Identify which cell holds the provided text, then report its (X, Y) central coordinate. 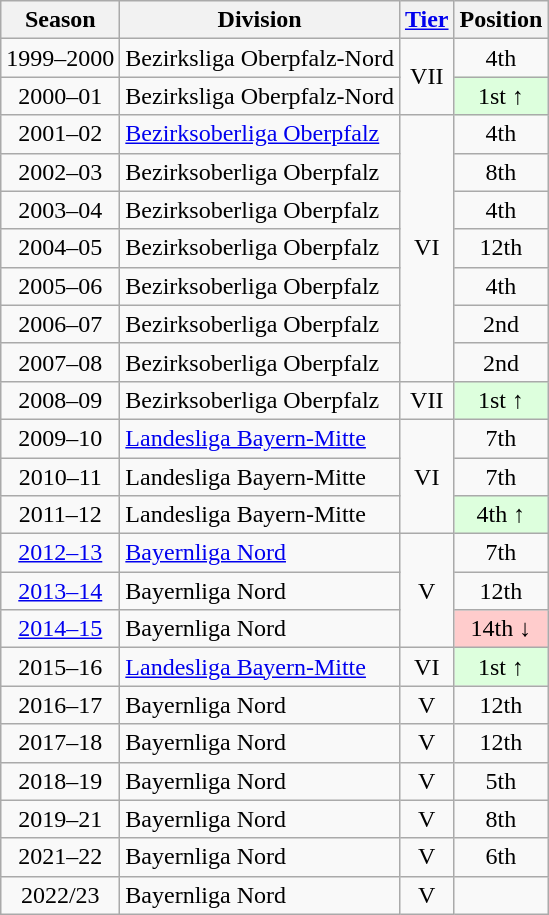
Tier (426, 20)
2009–10 (60, 438)
2015–16 (60, 667)
Season (60, 20)
2008–09 (60, 400)
2007–08 (60, 362)
2002–03 (60, 172)
2001–02 (60, 134)
2013–14 (60, 591)
2006–07 (60, 324)
1999–2000 (60, 58)
2004–05 (60, 248)
14th ↓ (501, 629)
Position (501, 20)
2003–04 (60, 210)
2017–18 (60, 743)
4th ↑ (501, 515)
2011–12 (60, 515)
Division (260, 20)
2019–21 (60, 819)
2018–19 (60, 781)
2021–22 (60, 857)
2005–06 (60, 286)
2022/23 (60, 895)
5th (501, 781)
2012–13 (60, 553)
2016–17 (60, 705)
2014–15 (60, 629)
2010–11 (60, 477)
6th (501, 857)
2000–01 (60, 96)
